Determine the [X, Y] coordinate at the center of the cell enclosing the given text.  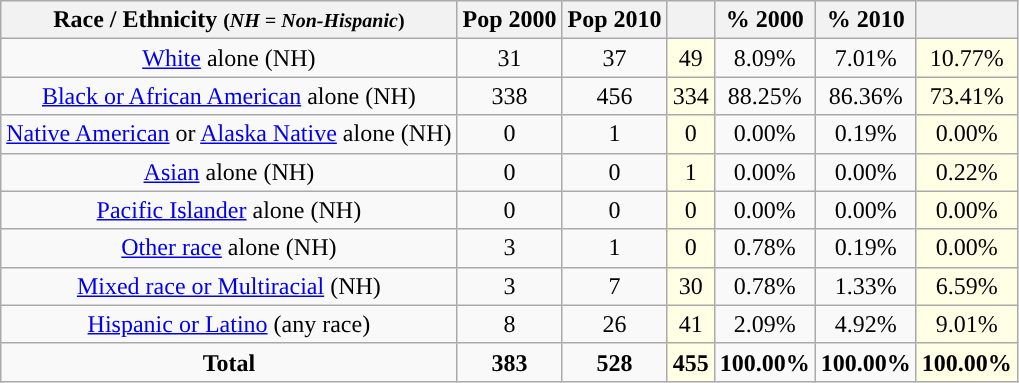
528 [614, 362]
456 [614, 96]
Other race alone (NH) [229, 248]
7.01% [866, 58]
% 2000 [764, 20]
455 [690, 362]
383 [510, 362]
4.92% [866, 324]
Pacific Islander alone (NH) [229, 210]
% 2010 [866, 20]
9.01% [966, 324]
Asian alone (NH) [229, 172]
8.09% [764, 58]
Pop 2000 [510, 20]
7 [614, 286]
Race / Ethnicity (NH = Non-Hispanic) [229, 20]
49 [690, 58]
30 [690, 286]
1.33% [866, 286]
Native American or Alaska Native alone (NH) [229, 134]
10.77% [966, 58]
2.09% [764, 324]
73.41% [966, 96]
6.59% [966, 286]
Hispanic or Latino (any race) [229, 324]
Pop 2010 [614, 20]
0.22% [966, 172]
8 [510, 324]
Mixed race or Multiracial (NH) [229, 286]
37 [614, 58]
334 [690, 96]
White alone (NH) [229, 58]
88.25% [764, 96]
41 [690, 324]
86.36% [866, 96]
Total [229, 362]
338 [510, 96]
31 [510, 58]
26 [614, 324]
Black or African American alone (NH) [229, 96]
